Output the [X, Y] coordinate of the center of the cell containing the given text.  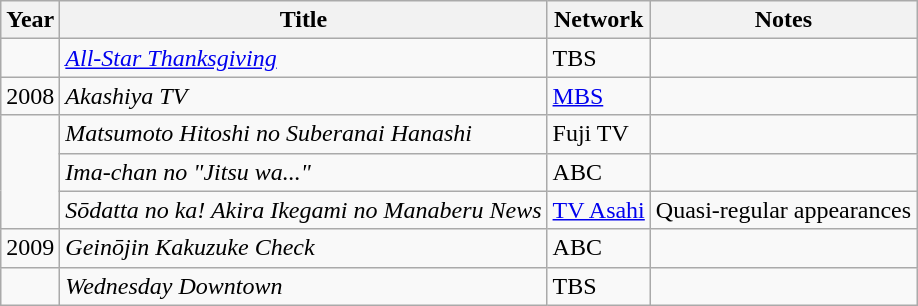
2009 [30, 248]
TV Asahi [598, 210]
Network [598, 20]
Sōdatta no ka! Akira Ikegami no Manaberu News [304, 210]
Akashiya TV [304, 96]
Fuji TV [598, 134]
Ima-chan no "Jitsu wa..." [304, 172]
Quasi-regular appearances [783, 210]
Notes [783, 20]
All-Star Thanksgiving [304, 58]
Wednesday Downtown [304, 286]
MBS [598, 96]
Title [304, 20]
Matsumoto Hitoshi no Suberanai Hanashi [304, 134]
Geinōjin Kakuzuke Check [304, 248]
2008 [30, 96]
Year [30, 20]
